Find where the given text appears and provide that cell's center as [x, y] coordinate. 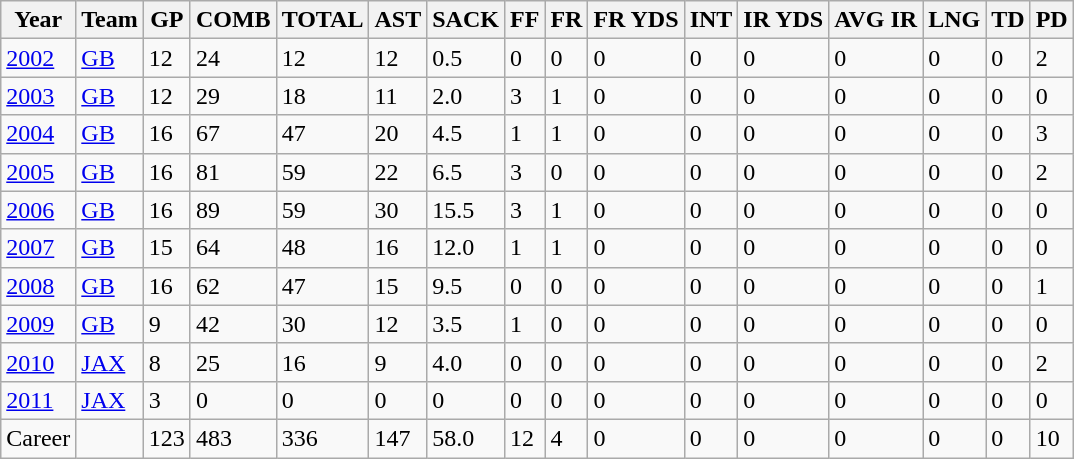
Career [38, 438]
IR YDS [784, 20]
2007 [38, 248]
2011 [38, 400]
20 [398, 134]
Year [38, 20]
2003 [38, 96]
6.5 [466, 172]
9.5 [466, 286]
3.5 [466, 324]
64 [233, 248]
62 [233, 286]
81 [233, 172]
FF [524, 20]
2010 [38, 362]
12.0 [466, 248]
147 [398, 438]
Team [110, 20]
LNG [954, 20]
4.0 [466, 362]
42 [233, 324]
2006 [38, 210]
67 [233, 134]
2008 [38, 286]
2002 [38, 58]
0.5 [466, 58]
INT [711, 20]
GP [166, 20]
24 [233, 58]
FR [566, 20]
2009 [38, 324]
AVG IR [876, 20]
123 [166, 438]
22 [398, 172]
2.0 [466, 96]
TD [1008, 20]
11 [398, 96]
COMB [233, 20]
18 [322, 96]
TOTAL [322, 20]
4 [566, 438]
8 [166, 362]
336 [322, 438]
58.0 [466, 438]
483 [233, 438]
SACK [466, 20]
89 [233, 210]
2005 [38, 172]
48 [322, 248]
10 [1052, 438]
29 [233, 96]
25 [233, 362]
2004 [38, 134]
PD [1052, 20]
4.5 [466, 134]
FR YDS [636, 20]
AST [398, 20]
15.5 [466, 210]
